Determine the [x, y] coordinate at the center of the cell enclosing the given text.  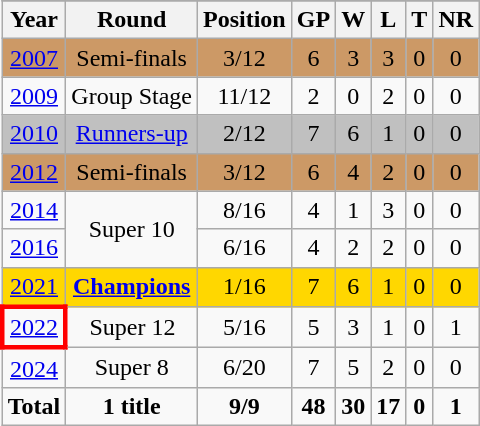
8/16 [245, 210]
Super 8 [132, 368]
Total [34, 406]
2/12 [245, 134]
1/16 [245, 287]
Super 12 [132, 328]
NR [456, 20]
17 [388, 406]
48 [313, 406]
6/20 [245, 368]
Round [132, 20]
GP [313, 20]
Group Stage [132, 96]
2014 [34, 210]
T [420, 20]
Champions [132, 287]
L [388, 20]
5/16 [245, 328]
2012 [34, 172]
2007 [34, 58]
2009 [34, 96]
30 [354, 406]
9/9 [245, 406]
2016 [34, 248]
Super 10 [132, 229]
1 title [132, 406]
W [354, 20]
Runners-up [132, 134]
2022 [34, 328]
Year [34, 20]
11/12 [245, 96]
Position [245, 20]
2024 [34, 368]
6/16 [245, 248]
2021 [34, 287]
2010 [34, 134]
